Detect which cell encompasses the target text, then output its (x, y) center coordinate. 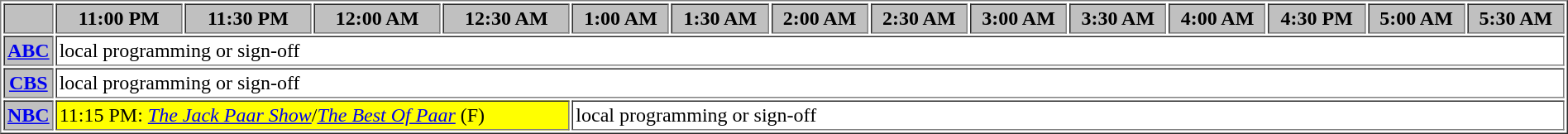
4:30 PM (1317, 18)
1:00 AM (620, 18)
11:15 PM: The Jack Paar Show/The Best Of Paar (F) (313, 116)
3:00 AM (1019, 18)
12:30 AM (506, 18)
5:00 AM (1416, 18)
11:00 PM (119, 18)
ABC (28, 51)
2:00 AM (819, 18)
4:00 AM (1217, 18)
12:00 AM (377, 18)
NBC (28, 116)
2:30 AM (920, 18)
3:30 AM (1118, 18)
11:30 PM (248, 18)
CBS (28, 83)
5:30 AM (1515, 18)
1:30 AM (719, 18)
